Locate the cell with the specified text and output its (X, Y) center coordinate. 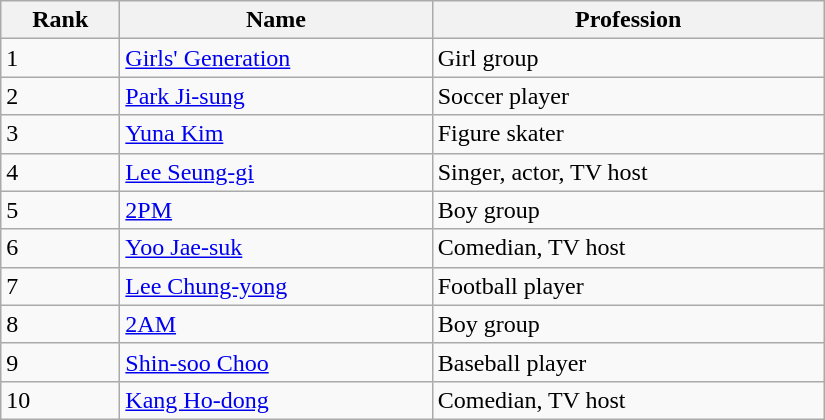
Kang Ho-dong (276, 400)
2PM (276, 210)
1 (60, 58)
10 (60, 400)
5 (60, 210)
Singer, actor, TV host (628, 172)
8 (60, 324)
Girls' Generation (276, 58)
3 (60, 134)
Football player (628, 286)
Yuna Kim (276, 134)
Soccer player (628, 96)
Park Ji-sung (276, 96)
7 (60, 286)
Profession (628, 20)
Rank (60, 20)
Lee Chung-yong (276, 286)
Girl group (628, 58)
Shin-soo Choo (276, 362)
6 (60, 248)
9 (60, 362)
2 (60, 96)
4 (60, 172)
Lee Seung-gi (276, 172)
Name (276, 20)
Yoo Jae-suk (276, 248)
Baseball player (628, 362)
Figure skater (628, 134)
2AM (276, 324)
